Scan for the cell matching the given text and deliver its [x, y] coordinate at center. 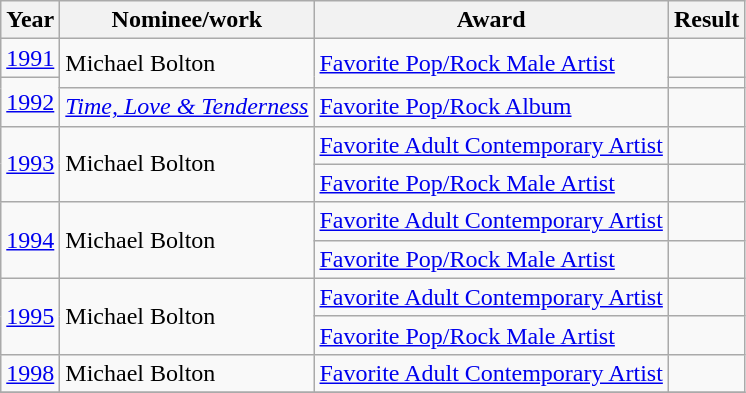
Result [706, 20]
Award [491, 20]
1992 [30, 102]
1991 [30, 58]
Favorite Pop/Rock Album [491, 107]
Year [30, 20]
1994 [30, 240]
1995 [30, 316]
1998 [30, 373]
Time, Love & Tenderness [187, 107]
Nominee/work [187, 20]
1993 [30, 164]
